Output the [x, y] coordinate of the center of the cell containing the given text.  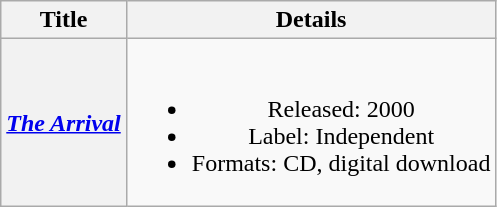
The Arrival [64, 122]
Title [64, 20]
Released: 2000Label: IndependentFormats: CD, digital download [311, 122]
Details [311, 20]
